Find where the given text appears and provide that cell's center as [x, y] coordinate. 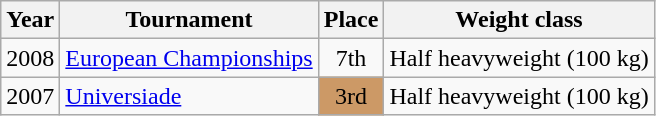
Weight class [519, 20]
Tournament [189, 20]
7th [351, 58]
Year [30, 20]
Place [351, 20]
3rd [351, 96]
European Championships [189, 58]
2008 [30, 58]
Universiade [189, 96]
2007 [30, 96]
